Find where the given text appears and provide that cell's center as [x, y] coordinate. 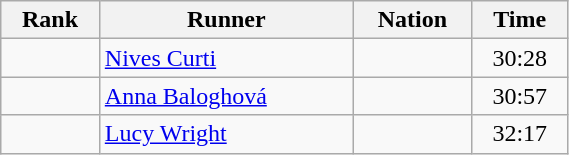
Runner [226, 20]
Nation [412, 20]
Lucy Wright [226, 134]
30:28 [520, 58]
Rank [50, 20]
30:57 [520, 96]
Time [520, 20]
Nives Curti [226, 58]
32:17 [520, 134]
Anna Baloghová [226, 96]
